Determine the [x, y] coordinate at the center of the cell enclosing the given text.  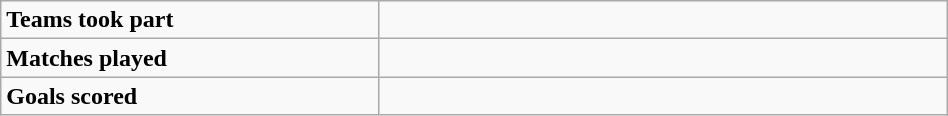
Teams took part [190, 20]
Goals scored [190, 96]
Matches played [190, 58]
